From the cell containing the given text, extract its center point as (X, Y) coordinate. 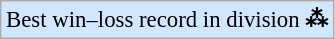
Best win–loss record in division ⁂ (167, 20)
